Find where the given text appears and provide that cell's center as (x, y) coordinate. 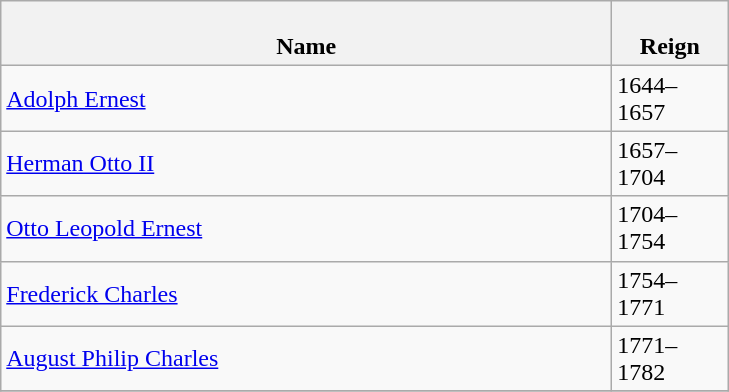
Adolph Ernest (306, 98)
Frederick Charles (306, 294)
Herman Otto II (306, 164)
Otto Leopold Ernest (306, 228)
1771–1782 (670, 358)
August Philip Charles (306, 358)
1657–1704 (670, 164)
Reign (670, 34)
1704–1754 (670, 228)
1644–1657 (670, 98)
1754–1771 (670, 294)
Name (306, 34)
